Pinpoint the cell where the given text exists, returning its (X, Y) midpoint coordinate. 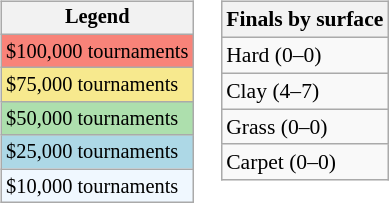
$25,000 tournaments (97, 152)
Carpet (0–0) (304, 162)
$50,000 tournaments (97, 119)
Grass (0–0) (304, 127)
Finals by surface (304, 20)
$75,000 tournaments (97, 85)
$10,000 tournaments (97, 186)
Clay (4–7) (304, 91)
$100,000 tournaments (97, 51)
Legend (97, 18)
Hard (0–0) (304, 55)
